Detect which cell encompasses the target text, then output its [X, Y] center coordinate. 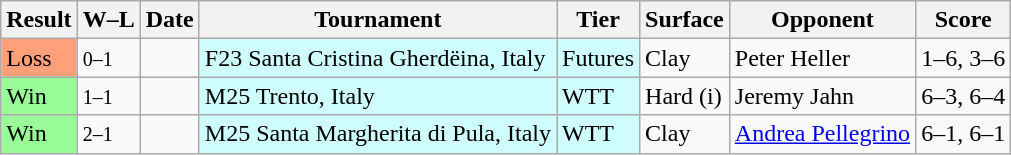
1–1 [108, 96]
Hard (i) [685, 96]
M25 Santa Margherita di Pula, Italy [378, 134]
Jeremy Jahn [822, 96]
Peter Heller [822, 58]
6–1, 6–1 [964, 134]
6–3, 6–4 [964, 96]
W–L [108, 20]
M25 Trento, Italy [378, 96]
Andrea Pellegrino [822, 134]
1–6, 3–6 [964, 58]
Loss [39, 58]
F23 Santa Cristina Gherdëina, Italy [378, 58]
Tournament [378, 20]
Tier [598, 20]
Result [39, 20]
Score [964, 20]
Opponent [822, 20]
Date [170, 20]
Surface [685, 20]
Futures [598, 58]
2–1 [108, 134]
0–1 [108, 58]
